Output the (x, y) coordinate of the center of the cell containing the given text.  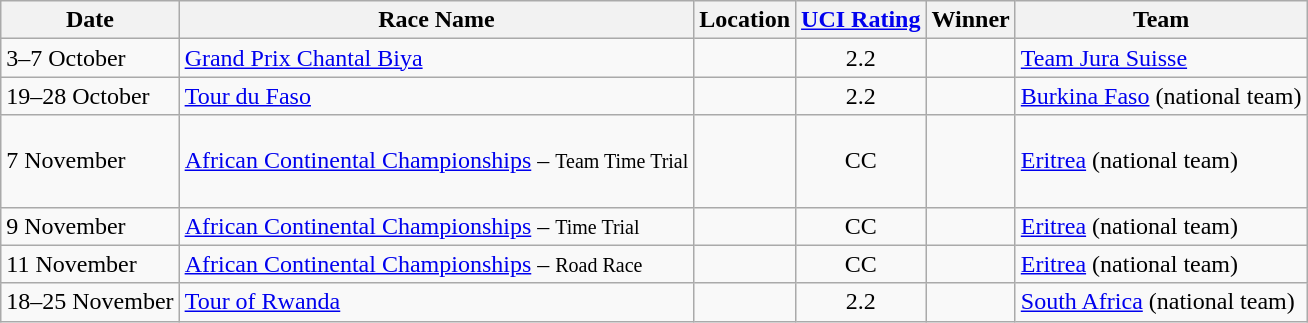
African Continental Championships – Road Race (436, 264)
Tour du Faso (436, 96)
African Continental Championships – Team Time Trial (436, 161)
Team Jura Suisse (1161, 58)
African Continental Championships – Time Trial (436, 226)
South Africa (national team) (1161, 302)
11 November (90, 264)
UCI Rating (861, 20)
7 November (90, 161)
3–7 October (90, 58)
Grand Prix Chantal Biya (436, 58)
Tour of Rwanda (436, 302)
Team (1161, 20)
Location (745, 20)
18–25 November (90, 302)
9 November (90, 226)
Race Name (436, 20)
19–28 October (90, 96)
Winner (970, 20)
Burkina Faso (national team) (1161, 96)
Date (90, 20)
